Return [X, Y] of the center of cell containing provided text 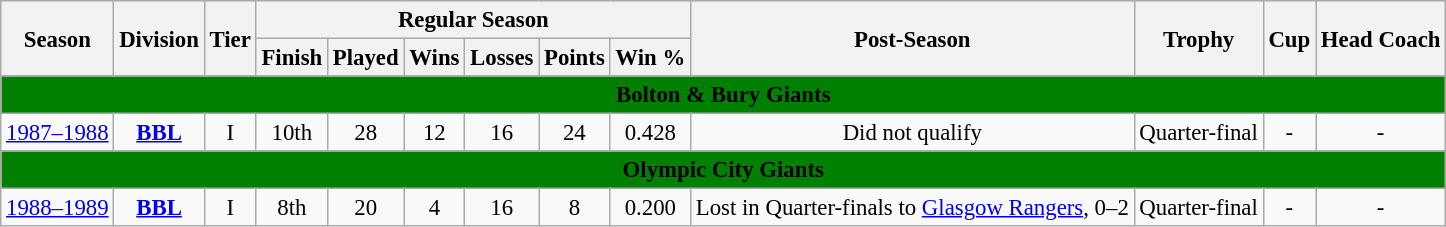
1987–1988 [58, 133]
0.200 [650, 208]
Points [574, 58]
28 [366, 133]
Cup [1289, 38]
Trophy [1198, 38]
0.428 [650, 133]
20 [366, 208]
Wins [434, 58]
Regular Season [473, 20]
Post-Season [913, 38]
Bolton & Bury Giants [724, 95]
Played [366, 58]
4 [434, 208]
8th [292, 208]
24 [574, 133]
Win % [650, 58]
Season [58, 38]
Division [159, 38]
1988–1989 [58, 208]
Tier [230, 38]
Olympic City Giants [724, 170]
Head Coach [1381, 38]
12 [434, 133]
10th [292, 133]
Lost in Quarter-finals to Glasgow Rangers, 0–2 [913, 208]
Losses [502, 58]
Did not qualify [913, 133]
8 [574, 208]
Finish [292, 58]
